Output the (X, Y) coordinate of the center of the cell containing the given text.  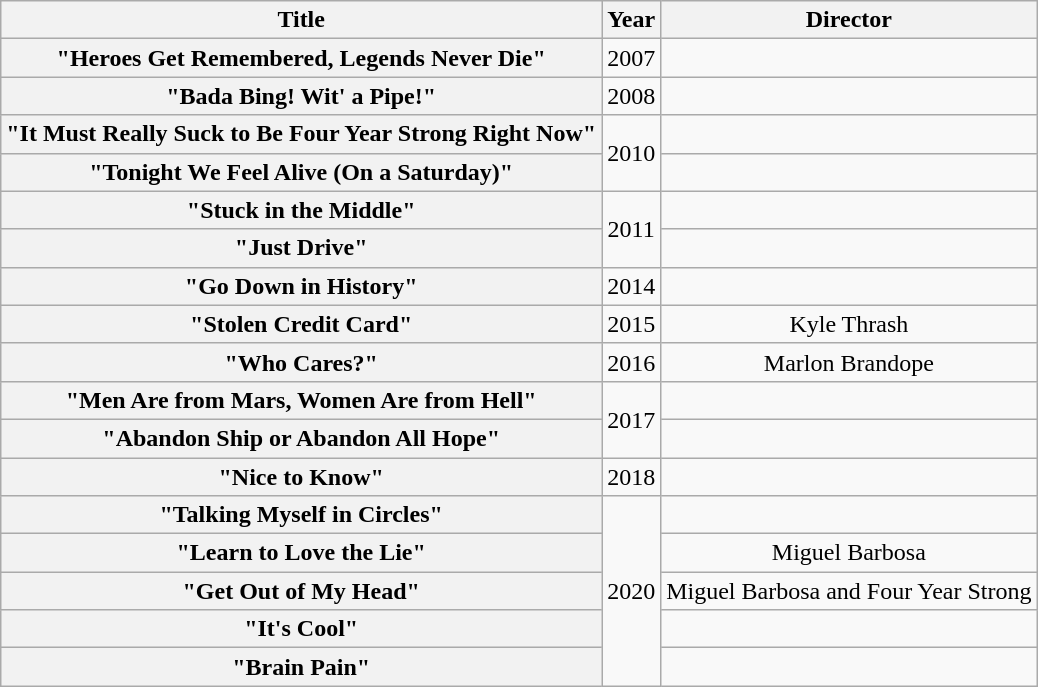
"Stuck in the Middle" (302, 210)
"Just Drive" (302, 248)
Kyle Thrash (849, 324)
Miguel Barbosa and Four Year Strong (849, 591)
"It Must Really Suck to Be Four Year Strong Right Now" (302, 134)
Director (849, 20)
2010 (632, 153)
"It's Cool" (302, 629)
Year (632, 20)
"Tonight We Feel Alive (On a Saturday)" (302, 172)
Marlon Brandope (849, 362)
"Learn to Love the Lie" (302, 553)
2015 (632, 324)
"Brain Pain" (302, 667)
Title (302, 20)
"Heroes Get Remembered, Legends Never Die" (302, 58)
2020 (632, 591)
"Get Out of My Head" (302, 591)
"Stolen Credit Card" (302, 324)
"Talking Myself in Circles" (302, 515)
"Go Down in History" (302, 286)
2017 (632, 419)
"Nice to Know" (302, 477)
"Abandon Ship or Abandon All Hope" (302, 438)
"Who Cares?" (302, 362)
2008 (632, 96)
2018 (632, 477)
2016 (632, 362)
Miguel Barbosa (849, 553)
2011 (632, 229)
2014 (632, 286)
2007 (632, 58)
"Men Are from Mars, Women Are from Hell" (302, 400)
"Bada Bing! Wit' a Pipe!" (302, 96)
